Capture the cell that displays the provided text and extract its [x, y] central coordinate. 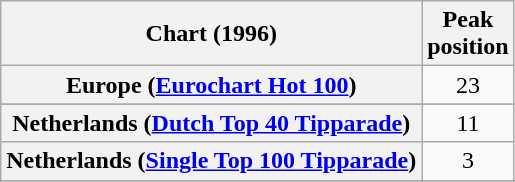
Chart (1996) [212, 34]
3 [468, 161]
Peakposition [468, 34]
23 [468, 85]
Netherlands (Dutch Top 40 Tipparade) [212, 123]
Europe (Eurochart Hot 100) [212, 85]
Netherlands (Single Top 100 Tipparade) [212, 161]
11 [468, 123]
